Return [x, y] of the center of cell containing provided text 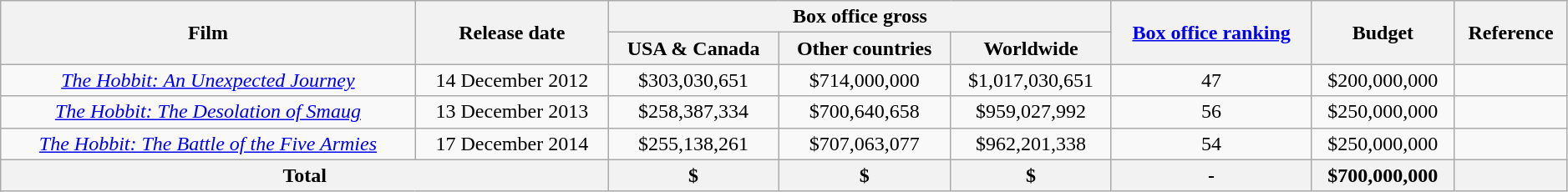
$200,000,000 [1383, 80]
47 [1211, 80]
USA & Canada [693, 48]
The Hobbit: The Desolation of Smaug [208, 112]
$707,063,077 [865, 144]
$714,000,000 [865, 80]
54 [1211, 144]
Release date [511, 33]
- [1211, 175]
Box office gross [860, 17]
56 [1211, 112]
The Hobbit: An Unexpected Journey [208, 80]
17 December 2014 [511, 144]
$962,201,338 [1031, 144]
Budget [1383, 33]
$700,640,658 [865, 112]
Film [208, 33]
$1,017,030,651 [1031, 80]
$258,387,334 [693, 112]
Worldwide [1031, 48]
Other countries [865, 48]
Total [305, 175]
$255,138,261 [693, 144]
Box office ranking [1211, 33]
$700,000,000 [1383, 175]
Reference [1510, 33]
$303,030,651 [693, 80]
The Hobbit: The Battle of the Five Armies [208, 144]
13 December 2013 [511, 112]
$959,027,992 [1031, 112]
14 December 2012 [511, 80]
